Capture the cell that displays the provided text and extract its (x, y) central coordinate. 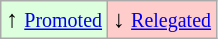
↓ Relegated (162, 20)
↑ Promoted (54, 20)
